Extract the (X, Y) coordinate from the center of the cell holding the provided text.  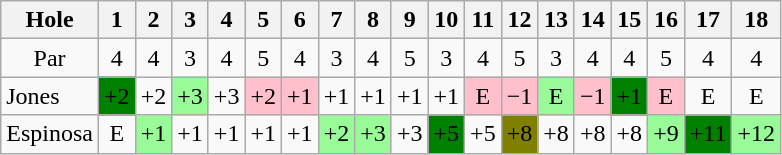
10 (446, 20)
6 (300, 20)
8 (374, 20)
Par (50, 58)
14 (592, 20)
Hole (50, 20)
+12 (756, 134)
+11 (708, 134)
11 (484, 20)
17 (708, 20)
+9 (666, 134)
12 (520, 20)
2 (154, 20)
18 (756, 20)
15 (630, 20)
Espinosa (50, 134)
1 (116, 20)
13 (556, 20)
16 (666, 20)
9 (410, 20)
Jones (50, 96)
7 (336, 20)
